Output the (X, Y) coordinate of the center of the cell containing the given text.  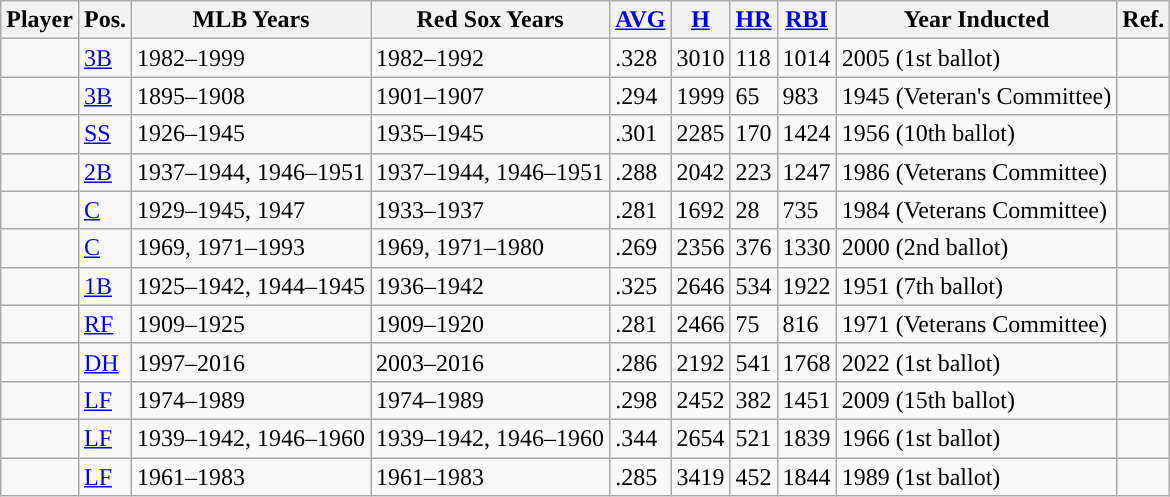
1901–1907 (490, 96)
1951 (7th ballot) (976, 286)
1B (104, 286)
452 (754, 477)
534 (754, 286)
RF (104, 324)
1844 (806, 477)
.344 (640, 438)
2192 (700, 362)
1935–1945 (490, 134)
1982–1999 (252, 58)
1839 (806, 438)
1982–1992 (490, 58)
.286 (640, 362)
2003–2016 (490, 362)
1969, 1971–1980 (490, 248)
3010 (700, 58)
.298 (640, 400)
SS (104, 134)
3419 (700, 477)
1922 (806, 286)
1929–1945, 1947 (252, 210)
2005 (1st ballot) (976, 58)
2285 (700, 134)
1986 (Veterans Committee) (976, 172)
2356 (700, 248)
1936–1942 (490, 286)
376 (754, 248)
223 (754, 172)
.325 (640, 286)
1909–1925 (252, 324)
H (700, 20)
1989 (1st ballot) (976, 477)
Year Inducted (976, 20)
2646 (700, 286)
65 (754, 96)
2654 (700, 438)
170 (754, 134)
.301 (640, 134)
1424 (806, 134)
1999 (700, 96)
1909–1920 (490, 324)
382 (754, 400)
1956 (10th ballot) (976, 134)
RBI (806, 20)
1925–1942, 1944–1945 (252, 286)
28 (754, 210)
2466 (700, 324)
Pos. (104, 20)
2009 (15th ballot) (976, 400)
2042 (700, 172)
.285 (640, 477)
1014 (806, 58)
Player (40, 20)
1984 (Veterans Committee) (976, 210)
1451 (806, 400)
1768 (806, 362)
1966 (1st ballot) (976, 438)
1971 (Veterans Committee) (976, 324)
1926–1945 (252, 134)
983 (806, 96)
2B (104, 172)
1945 (Veteran's Committee) (976, 96)
75 (754, 324)
2452 (700, 400)
2022 (1st ballot) (976, 362)
.294 (640, 96)
2000 (2nd ballot) (976, 248)
Ref. (1144, 20)
.269 (640, 248)
AVG (640, 20)
1247 (806, 172)
118 (754, 58)
.288 (640, 172)
541 (754, 362)
DH (104, 362)
.328 (640, 58)
1692 (700, 210)
816 (806, 324)
HR (754, 20)
521 (754, 438)
1997–2016 (252, 362)
1895–1908 (252, 96)
735 (806, 210)
1330 (806, 248)
1969, 1971–1993 (252, 248)
Red Sox Years (490, 20)
MLB Years (252, 20)
1933–1937 (490, 210)
